Return (X, Y) of the center of cell containing provided text 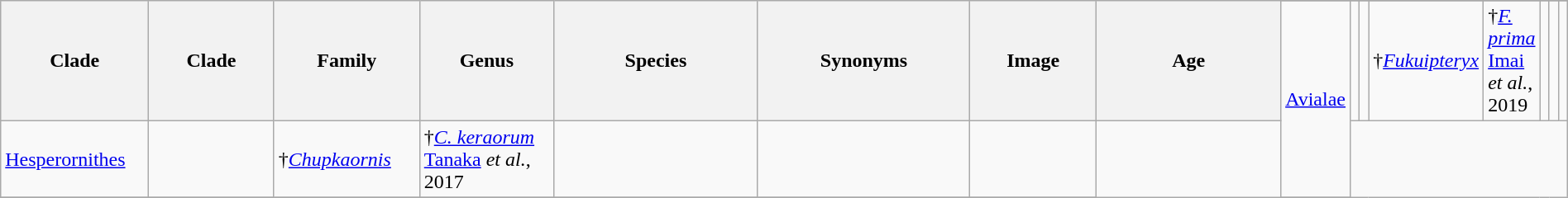
Genus (486, 61)
†F. primaImai et al., 2019 (1512, 61)
†C. keraorumTanaka et al., 2017 (486, 159)
†Chupkaornis (347, 159)
Age (1189, 61)
Image (1034, 61)
Hesperornithes (74, 159)
Family (347, 61)
Species (657, 61)
Synonyms (863, 61)
Avialae (1316, 99)
†Fukuipteryx (1426, 61)
